Pinpoint the cell where the given text exists, returning its (x, y) midpoint coordinate. 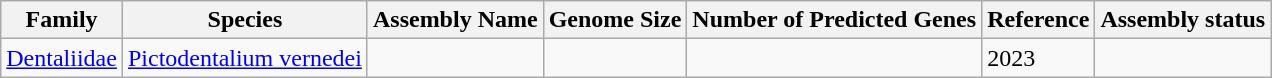
Assembly Name (455, 20)
Reference (1038, 20)
Dentaliidae (62, 58)
Species (244, 20)
Pictodentalium vernedei (244, 58)
Genome Size (615, 20)
Assembly status (1183, 20)
Number of Predicted Genes (834, 20)
2023 (1038, 58)
Family (62, 20)
